Capture the cell that displays the provided text and extract its [X, Y] central coordinate. 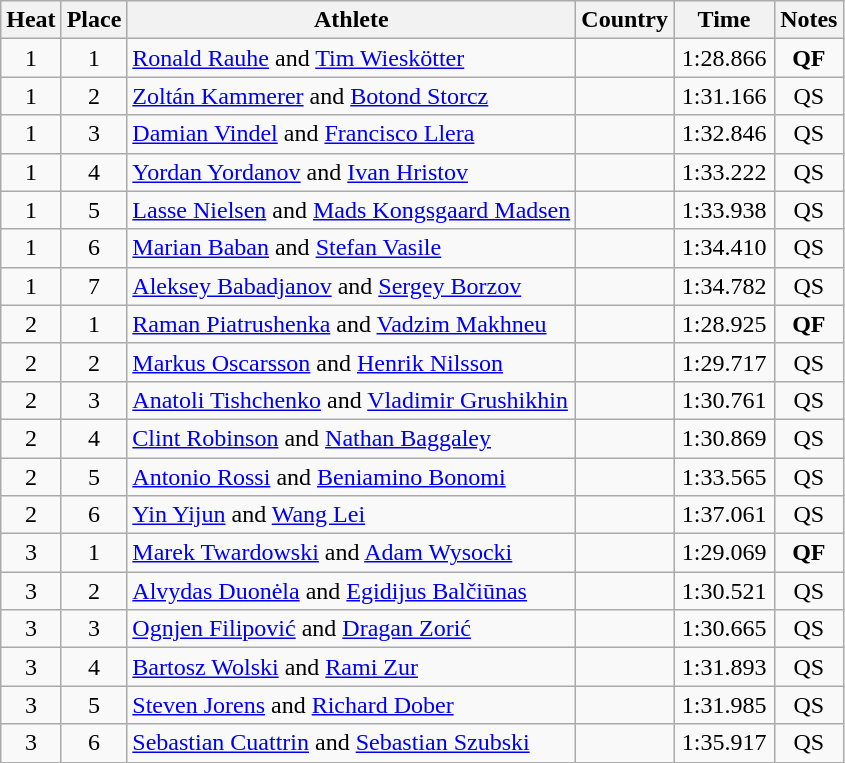
1:30.869 [724, 438]
1:34.410 [724, 248]
Ronald Rauhe and Tim Wieskötter [352, 58]
7 [94, 286]
1:30.521 [724, 591]
1:32.846 [724, 134]
Place [94, 20]
Country [625, 20]
1:30.761 [724, 400]
1:29.717 [724, 362]
Bartosz Wolski and Rami Zur [352, 667]
1:28.866 [724, 58]
1:33.938 [724, 210]
1:31.166 [724, 96]
Marek Twardowski and Adam Wysocki [352, 553]
Alvydas Duonėla and Egidijus Balčiūnas [352, 591]
Yin Yijun and Wang Lei [352, 515]
1:33.565 [724, 477]
1:30.665 [724, 629]
Notes [809, 20]
Clint Robinson and Nathan Baggaley [352, 438]
1:31.985 [724, 705]
Yordan Yordanov and Ivan Hristov [352, 172]
Markus Oscarsson and Henrik Nilsson [352, 362]
Lasse Nielsen and Mads Kongsgaard Madsen [352, 210]
Athlete [352, 20]
Damian Vindel and Francisco Llera [352, 134]
1:31.893 [724, 667]
Aleksey Babadjanov and Sergey Borzov [352, 286]
1:37.061 [724, 515]
Raman Piatrushenka and Vadzim Makhneu [352, 324]
Antonio Rossi and Beniamino Bonomi [352, 477]
1:35.917 [724, 743]
1:29.069 [724, 553]
1:34.782 [724, 286]
1:28.925 [724, 324]
Anatoli Tishchenko and Vladimir Grushikhin [352, 400]
1:33.222 [724, 172]
Steven Jorens and Richard Dober [352, 705]
Marian Baban and Stefan Vasile [352, 248]
Time [724, 20]
Heat [31, 20]
Zoltán Kammerer and Botond Storcz [352, 96]
Ognjen Filipović and Dragan Zorić [352, 629]
Sebastian Cuattrin and Sebastian Szubski [352, 743]
